Find where the given text appears and provide that cell's center as (X, Y) coordinate. 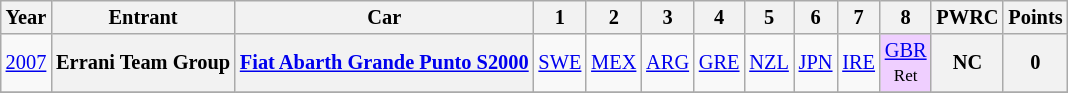
GRE (719, 63)
5 (768, 17)
8 (906, 17)
7 (858, 17)
ARG (668, 63)
6 (816, 17)
4 (719, 17)
MEX (614, 63)
Year (26, 17)
2007 (26, 63)
NZL (768, 63)
PWRC (967, 17)
Fiat Abarth Grande Punto S2000 (384, 63)
0 (1035, 63)
Car (384, 17)
Points (1035, 17)
Entrant (143, 17)
JPN (816, 63)
Errani Team Group (143, 63)
1 (560, 17)
GBRRet (906, 63)
3 (668, 17)
IRE (858, 63)
2 (614, 17)
SWE (560, 63)
NC (967, 63)
